Provide the [x, y] coordinate of the cell's center where the given text is located.  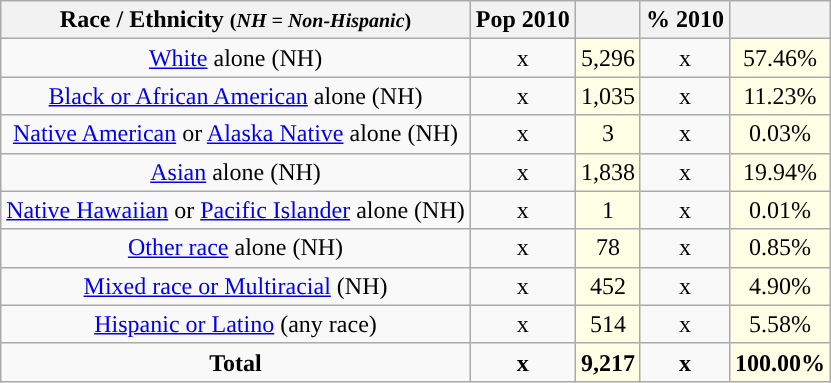
White alone (NH) [236, 58]
100.00% [780, 362]
78 [608, 248]
1,838 [608, 172]
1 [608, 210]
Hispanic or Latino (any race) [236, 324]
0.85% [780, 248]
Black or African American alone (NH) [236, 96]
Mixed race or Multiracial (NH) [236, 286]
Total [236, 362]
4.90% [780, 286]
5,296 [608, 58]
9,217 [608, 362]
452 [608, 286]
Other race alone (NH) [236, 248]
Race / Ethnicity (NH = Non-Hispanic) [236, 20]
514 [608, 324]
Asian alone (NH) [236, 172]
% 2010 [684, 20]
3 [608, 134]
Native American or Alaska Native alone (NH) [236, 134]
1,035 [608, 96]
0.03% [780, 134]
0.01% [780, 210]
5.58% [780, 324]
57.46% [780, 58]
Native Hawaiian or Pacific Islander alone (NH) [236, 210]
19.94% [780, 172]
11.23% [780, 96]
Pop 2010 [522, 20]
